Search for the cell housing the specified text and yield its [X, Y] center coordinate. 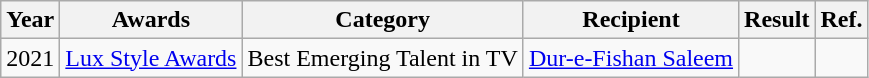
Recipient [630, 20]
Year [30, 20]
Awards [151, 20]
Dur-e-Fishan Saleem [630, 58]
Result [777, 20]
Lux Style Awards [151, 58]
Best Emerging Talent in TV [382, 58]
2021 [30, 58]
Category [382, 20]
Ref. [842, 20]
